Detect which cell encompasses the target text, then output its (X, Y) center coordinate. 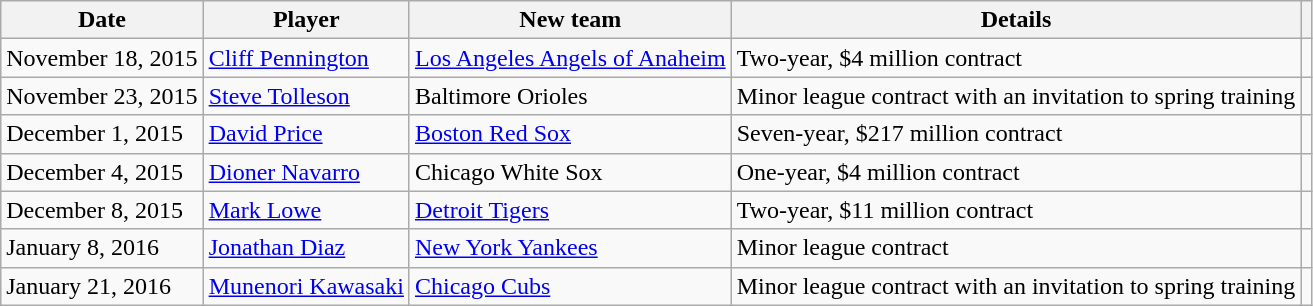
Mark Lowe (306, 210)
Baltimore Orioles (570, 96)
Two-year, $11 million contract (1016, 210)
December 1, 2015 (102, 134)
Chicago White Sox (570, 172)
Two-year, $4 million contract (1016, 58)
Player (306, 20)
Details (1016, 20)
December 4, 2015 (102, 172)
Chicago Cubs (570, 286)
Los Angeles Angels of Anaheim (570, 58)
Date (102, 20)
Munenori Kawasaki (306, 286)
Cliff Pennington (306, 58)
Seven-year, $217 million contract (1016, 134)
David Price (306, 134)
Jonathan Diaz (306, 248)
Steve Tolleson (306, 96)
One-year, $4 million contract (1016, 172)
November 18, 2015 (102, 58)
Detroit Tigers (570, 210)
New team (570, 20)
December 8, 2015 (102, 210)
November 23, 2015 (102, 96)
January 21, 2016 (102, 286)
Minor league contract (1016, 248)
Dioner Navarro (306, 172)
New York Yankees (570, 248)
Boston Red Sox (570, 134)
January 8, 2016 (102, 248)
